For the text-containing cell, return its midpoint in (x, y) coordinate format. 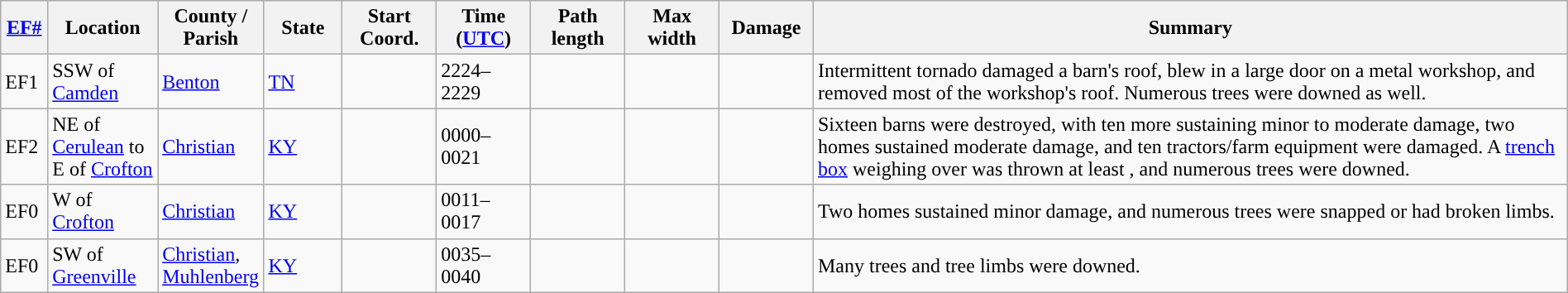
Benton (211, 81)
Two homes sustained minor damage, and numerous trees were snapped or had broken limbs. (1190, 212)
State (303, 28)
0000–0021 (484, 146)
TN (303, 81)
Damage (767, 28)
0035–0040 (484, 265)
SSW of Camden (103, 81)
Location (103, 28)
Time (UTC) (484, 28)
Many trees and tree limbs were downed. (1190, 265)
Summary (1190, 28)
Max width (672, 28)
EF2 (25, 146)
2224–2229 (484, 81)
SW of Greenville (103, 265)
County / Parish (211, 28)
EF1 (25, 81)
W of Crofton (103, 212)
NE of Cerulean to E of Crofton (103, 146)
Path length (578, 28)
Christian, Muhlenberg (211, 265)
EF# (25, 28)
Start Coord. (390, 28)
0011–0017 (484, 212)
